Return [x, y] of the center of cell containing provided text 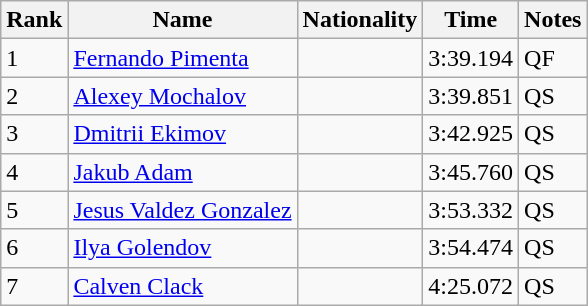
4 [34, 172]
3 [34, 134]
4:25.072 [471, 286]
QF [553, 58]
Notes [553, 20]
Dmitrii Ekimov [182, 134]
3:53.332 [471, 210]
Ilya Golendov [182, 248]
5 [34, 210]
Jesus Valdez Gonzalez [182, 210]
Alexey Mochalov [182, 96]
3:45.760 [471, 172]
Jakub Adam [182, 172]
3:54.474 [471, 248]
2 [34, 96]
3:39.851 [471, 96]
1 [34, 58]
7 [34, 286]
Calven Clack [182, 286]
Rank [34, 20]
3:39.194 [471, 58]
Nationality [360, 20]
Fernando Pimenta [182, 58]
Time [471, 20]
Name [182, 20]
6 [34, 248]
3:42.925 [471, 134]
